Pinpoint the cell where the given text exists, returning its [X, Y] midpoint coordinate. 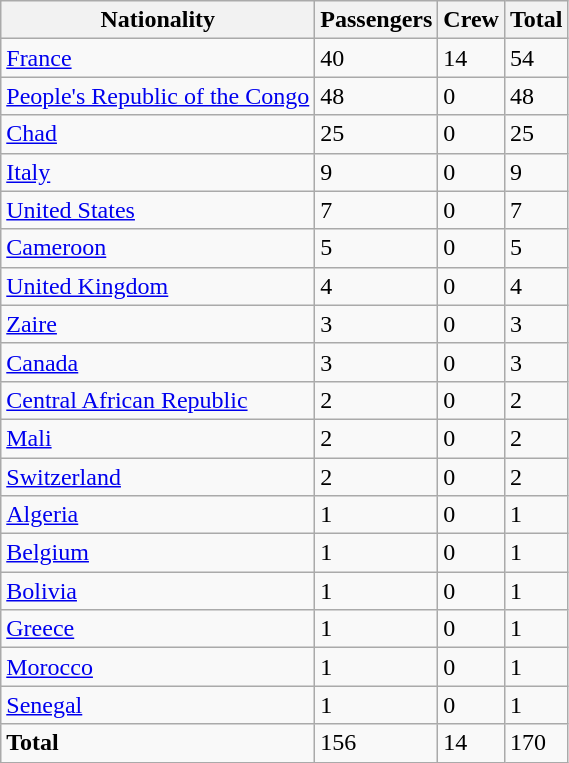
156 [376, 743]
France [158, 58]
People's Republic of the Congo [158, 96]
Algeria [158, 515]
54 [536, 58]
Nationality [158, 20]
Mali [158, 438]
Central African Republic [158, 400]
United States [158, 210]
Crew [472, 20]
Bolivia [158, 591]
Cameroon [158, 248]
Passengers [376, 20]
170 [536, 743]
Belgium [158, 553]
Senegal [158, 705]
Zaire [158, 324]
Morocco [158, 667]
Chad [158, 134]
Greece [158, 629]
Italy [158, 172]
Switzerland [158, 477]
40 [376, 58]
Canada [158, 362]
United Kingdom [158, 286]
